Find where the given text appears and provide that cell's center as (x, y) coordinate. 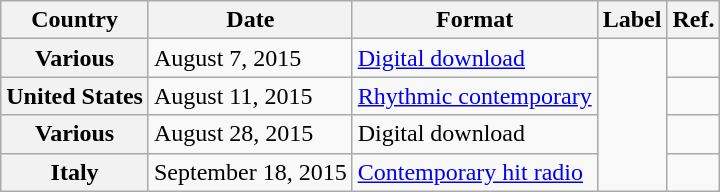
Ref. (694, 20)
August 11, 2015 (250, 96)
United States (75, 96)
Date (250, 20)
Label (632, 20)
August 28, 2015 (250, 134)
Rhythmic contemporary (474, 96)
September 18, 2015 (250, 172)
Country (75, 20)
August 7, 2015 (250, 58)
Contemporary hit radio (474, 172)
Format (474, 20)
Italy (75, 172)
